Return (X, Y) of the center of cell containing provided text 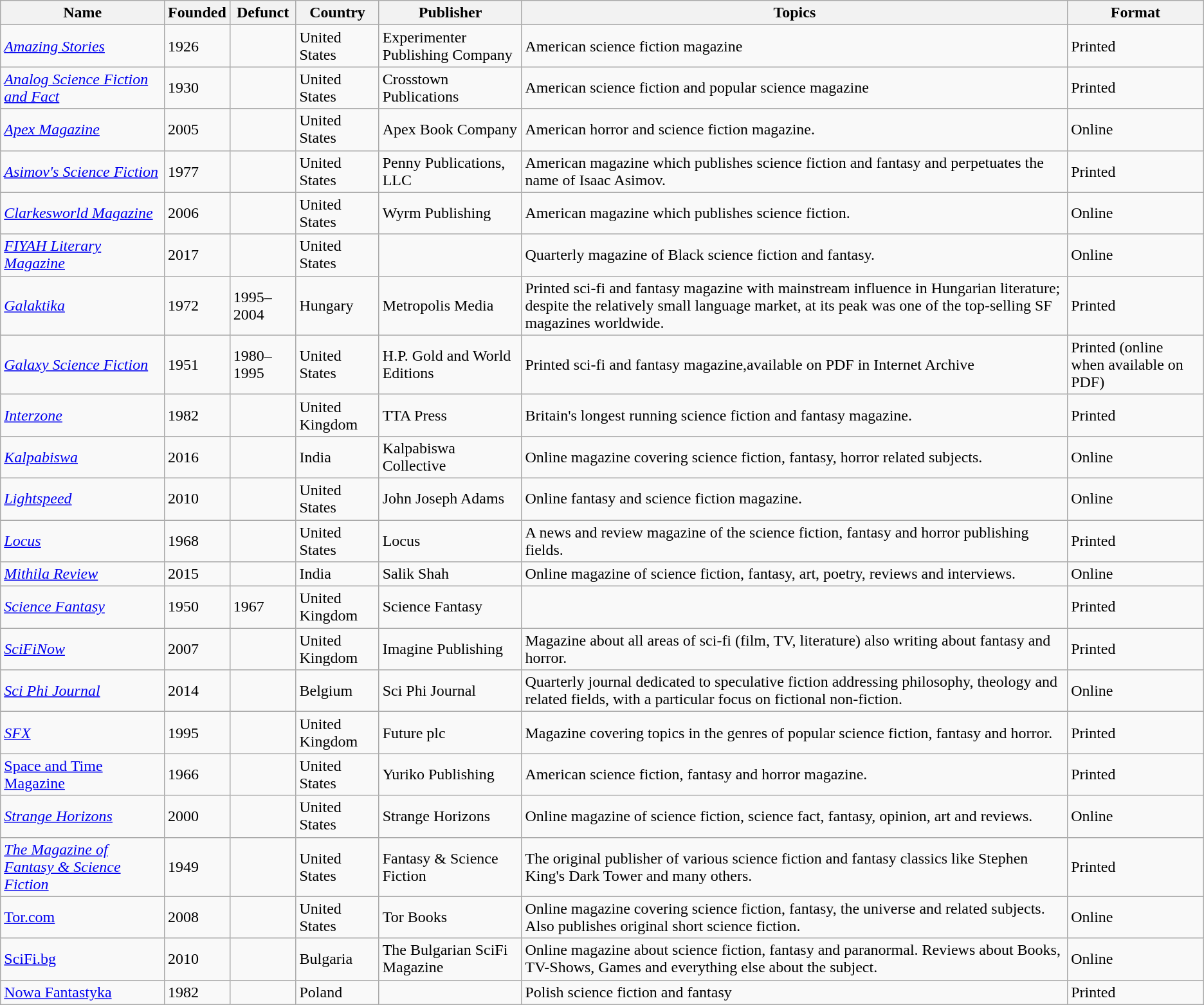
2017 (197, 255)
Amazing Stories (82, 46)
1972 (197, 305)
Metropolis Media (450, 305)
1968 (197, 540)
The Bulgarian SciFi Magazine (450, 959)
1967 (262, 607)
SFX (82, 733)
American science fiction, fantasy and horror magazine. (795, 774)
Interzone (82, 415)
SciFi.bg (82, 959)
1930 (197, 87)
Wyrm Publishing (450, 213)
2014 (197, 691)
Topics (795, 13)
Crosstown Publications (450, 87)
2008 (197, 917)
Online magazine of science fiction, fantasy, art, poetry, reviews and interviews. (795, 574)
Magazine about all areas of sci-fi (film, TV, literature) also writing about fantasy and horror. (795, 649)
TTA Press (450, 415)
Analog Science Fiction and Fact (82, 87)
John Joseph Adams (450, 499)
American horror and science fiction magazine. (795, 130)
Name (82, 13)
Poland (337, 992)
2005 (197, 130)
1966 (197, 774)
Tor Books (450, 917)
Online magazine of science fiction, science fact, fantasy, opinion, art and reviews. (795, 817)
Clarkesworld Magazine (82, 213)
Printed sci-fi and fantasy magazine,available on PDF in Internet Archive (795, 365)
Salik Shah (450, 574)
Britain's longest running science fiction and fantasy magazine. (795, 415)
1949 (197, 867)
American science fiction and popular science magazine (795, 87)
2016 (197, 457)
H.P. Gold and World Editions (450, 365)
Fantasy & Science Fiction (450, 867)
SciFiNow (82, 649)
Yuriko Publishing (450, 774)
Defunct (262, 13)
Belgium (337, 691)
1977 (197, 171)
Online magazine about science fiction, fantasy and paranormal. Reviews about Books, TV-Shows, Games and everything else about the subject. (795, 959)
Lightspeed (82, 499)
The original publisher of various science fiction and fantasy classics like Stephen King's Dark Tower and many others. (795, 867)
Penny Publications, LLC (450, 171)
1980–1995 (262, 365)
Kalpabiswa (82, 457)
Format (1136, 13)
Asimov's Science Fiction (82, 171)
Online fantasy and science fiction magazine. (795, 499)
Nowa Fantastyka (82, 992)
American science fiction magazine (795, 46)
Printed (online when available on PDF) (1136, 365)
Kalpabiswa Collective (450, 457)
1950 (197, 607)
FIYAH Literary Magazine (82, 255)
A news and review magazine of the science fiction, fantasy and horror publishing fields. (795, 540)
Mithila Review (82, 574)
Polish science fiction and fantasy (795, 992)
1995–2004 (262, 305)
Online magazine covering science fiction, fantasy, horror related subjects. (795, 457)
The Magazine of Fantasy & Science Fiction (82, 867)
1951 (197, 365)
Country (337, 13)
Quarterly magazine of Black science fiction and fantasy. (795, 255)
Founded (197, 13)
Apex Magazine (82, 130)
Magazine covering topics in the genres of popular science fiction, fantasy and horror. (795, 733)
Online magazine covering science fiction, fantasy, the universe and related subjects. Also publishes original short science fiction. (795, 917)
Apex Book Company (450, 130)
Bulgaria (337, 959)
Galaxy Science Fiction (82, 365)
Hungary (337, 305)
2006 (197, 213)
Future plc (450, 733)
1926 (197, 46)
2015 (197, 574)
Tor.com (82, 917)
1995 (197, 733)
Space and Time Magazine (82, 774)
Publisher (450, 13)
American magazine which publishes science fiction. (795, 213)
American magazine which publishes science fiction and fantasy and perpetuates the name of Isaac Asimov. (795, 171)
2000 (197, 817)
Imagine Publishing (450, 649)
Galaktika (82, 305)
2007 (197, 649)
Experimenter Publishing Company (450, 46)
